Extract the (X, Y) coordinate from the center of the cell holding the provided text.  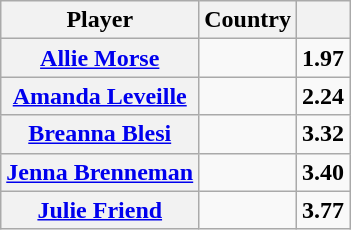
Allie Morse (100, 58)
Jenna Brenneman (100, 172)
3.77 (322, 210)
3.40 (322, 172)
Player (100, 20)
2.24 (322, 96)
Breanna Blesi (100, 134)
1.97 (322, 58)
Julie Friend (100, 210)
3.32 (322, 134)
Country (248, 20)
Amanda Leveille (100, 96)
